Identify which cell holds the provided text, then report its (x, y) central coordinate. 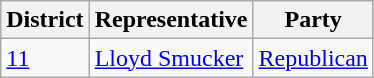
District (45, 20)
Party (313, 20)
Representative (171, 20)
Republican (313, 58)
Lloyd Smucker (171, 58)
11 (45, 58)
